Capture the cell that displays the provided text and extract its (X, Y) central coordinate. 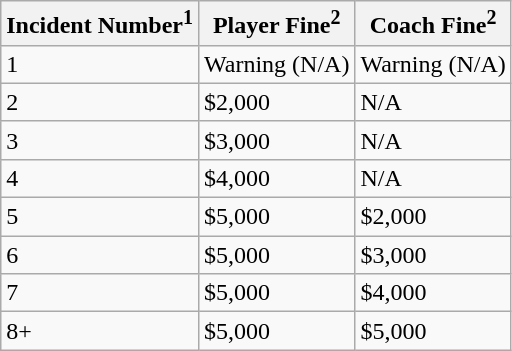
Coach Fine2 (433, 24)
Player Fine2 (276, 24)
2 (100, 102)
8+ (100, 331)
7 (100, 293)
6 (100, 255)
Incident Number1 (100, 24)
1 (100, 64)
5 (100, 217)
3 (100, 140)
4 (100, 178)
